Determine the [x, y] coordinate at the center of the cell enclosing the given text.  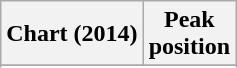
Chart (2014) [72, 34]
Peakposition [189, 34]
